Return the (X, Y) coordinate for the center point of the cell that contains the specified text.  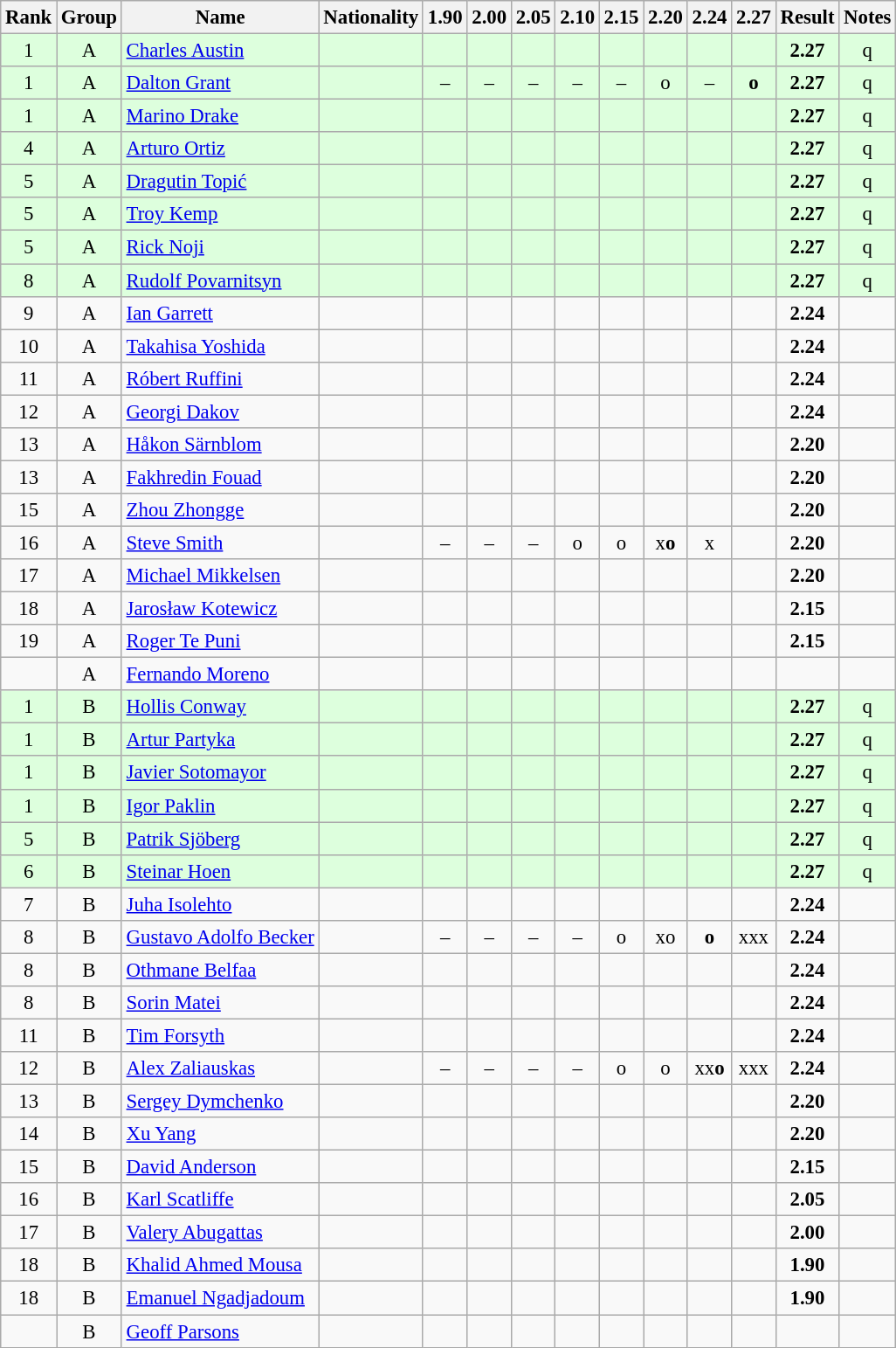
Takahisa Yoshida (220, 346)
Charles Austin (220, 51)
Håkon Särnblom (220, 445)
Alex Zaliauskas (220, 1068)
Ian Garrett (220, 313)
9 (29, 313)
Khalid Ahmed Mousa (220, 1266)
Dalton Grant (220, 83)
4 (29, 149)
2.10 (577, 17)
Jarosław Kotewicz (220, 609)
Name (220, 17)
10 (29, 346)
Sorin Matei (220, 1003)
Steinar Hoen (220, 871)
Xu Yang (220, 1134)
14 (29, 1134)
Emanuel Ngadjadoum (220, 1298)
Fakhredin Fouad (220, 477)
Georgi Dakov (220, 411)
xxo (709, 1068)
Dragutin Topić (220, 182)
Róbert Ruffini (220, 378)
Zhou Zhongge (220, 510)
Igor Paklin (220, 805)
Artur Partyka (220, 740)
Gustavo Adolfo Becker (220, 937)
Michael Mikkelsen (220, 576)
Hollis Conway (220, 707)
Result (807, 17)
7 (29, 904)
Troy Kemp (220, 214)
Patrik Sjöberg (220, 839)
Fernando Moreno (220, 674)
6 (29, 871)
Tim Forsyth (220, 1035)
Sergey Dymchenko (220, 1102)
Othmane Belfaa (220, 970)
Rudolf Povarnitsyn (220, 280)
Arturo Ortiz (220, 149)
Rick Noji (220, 247)
19 (29, 641)
David Anderson (220, 1167)
x (709, 543)
Roger Te Puni (220, 641)
Nationality (370, 17)
Karl Scatliffe (220, 1199)
Group (89, 17)
Javier Sotomayor (220, 773)
Marino Drake (220, 116)
Geoff Parsons (220, 1331)
Steve Smith (220, 543)
Rank (29, 17)
Notes (868, 17)
Juha Isolehto (220, 904)
Valery Abugattas (220, 1233)
